From the cell containing the given text, extract its center point as (x, y) coordinate. 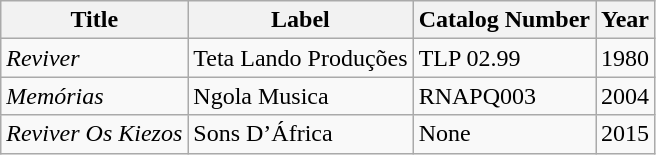
TLP 02.99 (504, 58)
RNAPQ003 (504, 96)
2004 (626, 96)
Title (94, 20)
Label (300, 20)
2015 (626, 134)
Reviver Os Kiezos (94, 134)
Sons D’África (300, 134)
None (504, 134)
Ngola Musica (300, 96)
Reviver (94, 58)
Catalog Number (504, 20)
Teta Lando Produções (300, 58)
Memórias (94, 96)
Year (626, 20)
1980 (626, 58)
